From the cell containing the given text, extract its center point as (x, y) coordinate. 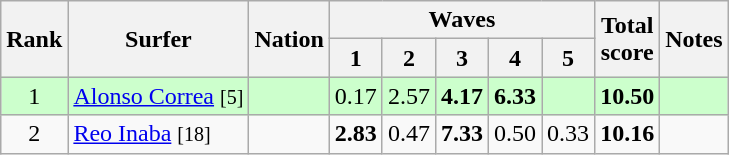
4.17 (462, 96)
0.50 (514, 134)
6.33 (514, 96)
Reo Inaba [18] (158, 134)
2.83 (356, 134)
5 (568, 58)
3 (462, 58)
7.33 (462, 134)
0.33 (568, 134)
Surfer (158, 39)
0.17 (356, 96)
Notes (694, 39)
Rank (34, 39)
0.47 (408, 134)
Waves (462, 20)
Alonso Correa [5] (158, 96)
2.57 (408, 96)
10.50 (628, 96)
Nation (289, 39)
10.16 (628, 134)
Totalscore (628, 39)
4 (514, 58)
